Extract the (x, y) coordinate from the center of the cell holding the provided text.  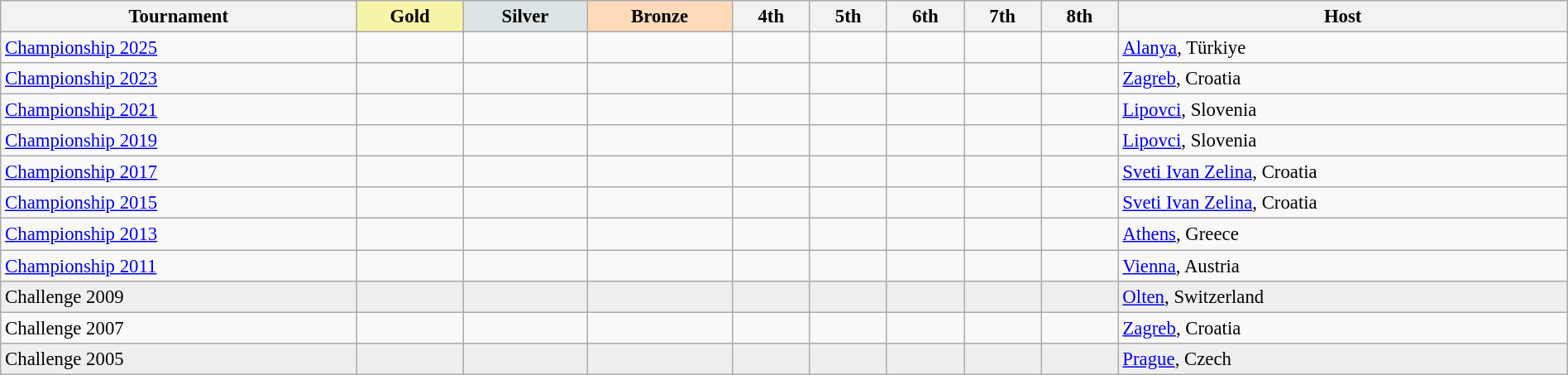
Championship 2017 (179, 172)
Olten, Switzerland (1343, 296)
Silver (524, 17)
7th (1002, 17)
Challenge 2007 (179, 328)
Tournament (179, 17)
Bronze (660, 17)
8th (1080, 17)
Championship 2013 (179, 234)
Championship 2011 (179, 266)
4th (771, 17)
Alanya, Türkiye (1343, 48)
Challenge 2009 (179, 296)
Championship 2023 (179, 79)
Vienna, Austria (1343, 266)
Athens, Greece (1343, 234)
Challenge 2005 (179, 358)
5th (849, 17)
Host (1343, 17)
Championship 2025 (179, 48)
Championship 2015 (179, 203)
6th (925, 17)
Championship 2021 (179, 110)
Gold (410, 17)
Championship 2019 (179, 141)
Prague, Czech (1343, 358)
